Extract the [X, Y] coordinate from the center of the cell holding the provided text.  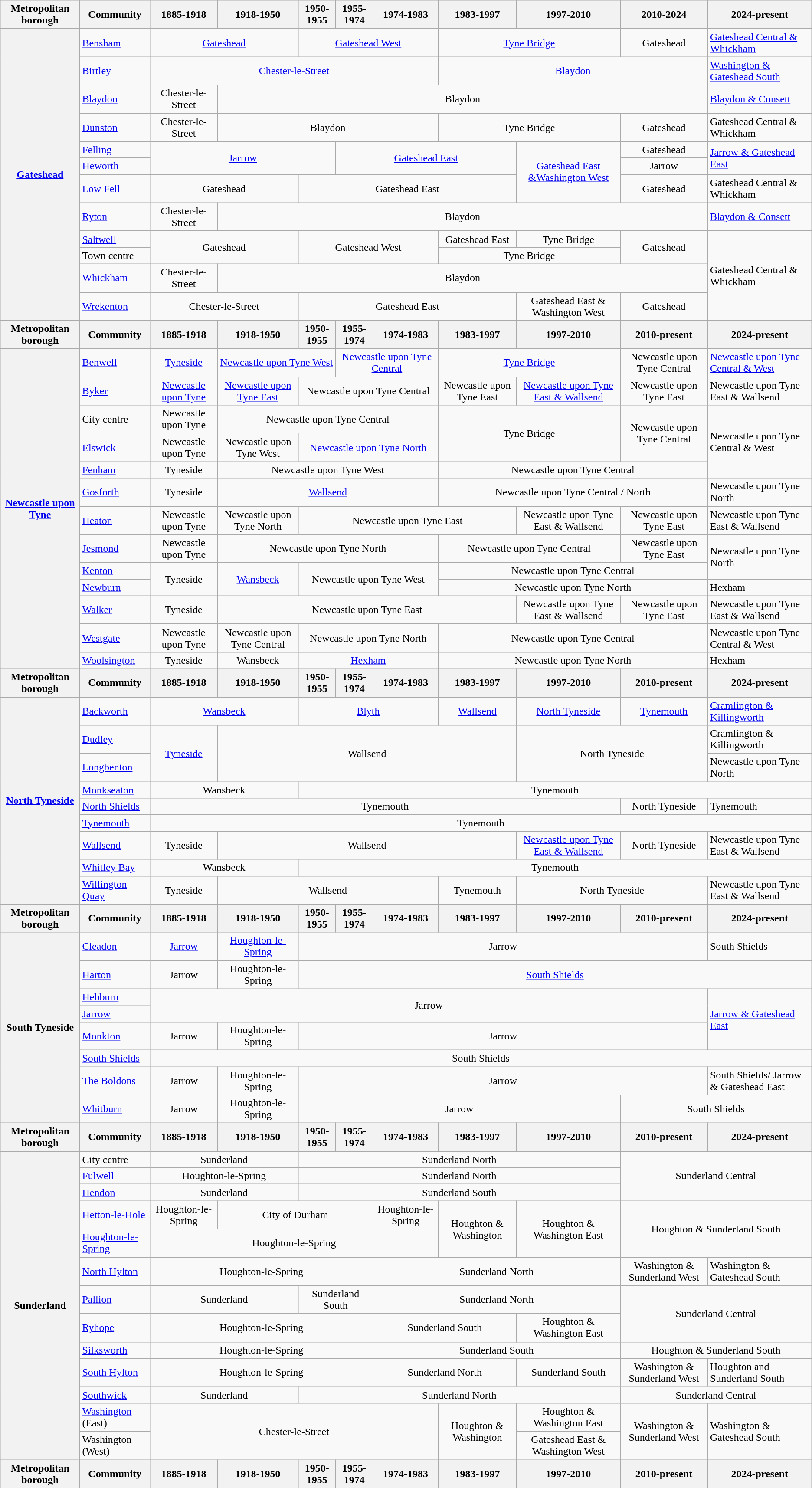
Ryhope [115, 1327]
Kenton [115, 571]
Newcastle upon Tyne Central / North [573, 492]
Ryton [115, 217]
Birtley [115, 71]
Walker [115, 610]
Low Fell [115, 188]
Whitburn [115, 1109]
Felling [115, 150]
Cleadon [115, 947]
Pallion [115, 1300]
North Shields [115, 806]
Jesmond [115, 548]
Longbenton [115, 768]
Monkseaton [115, 790]
Southwick [115, 1395]
The Boldons [115, 1080]
City of Durham [295, 1215]
Heaton [115, 521]
2010-2024 [664, 15]
Benwell [115, 363]
Washington (East) [115, 1417]
Backworth [115, 711]
Bensham [115, 43]
Silksworth [115, 1350]
Washington (West) [115, 1445]
Harton [115, 974]
Wrekenton [115, 306]
Dudley [115, 739]
Westgate [115, 638]
Whickham [115, 278]
Fenham [115, 470]
Houghton and Sunderland South [760, 1373]
Woolsington [115, 660]
Fulwell [115, 1176]
Town centre [115, 256]
Saltwell [115, 239]
South Shields/ Jarrow & Gateshead East [760, 1080]
Heworth [115, 166]
Whitley Bay [115, 868]
South Hylton [115, 1373]
Blyth [368, 711]
Willington Quay [115, 890]
Newburn [115, 587]
Elswick [115, 448]
Hebburn [115, 997]
Hendon [115, 1193]
Hetton-le-Hole [115, 1215]
Dunston [115, 128]
Monkton [115, 1036]
North Hylton [115, 1271]
Gateshead East &Washington West [568, 172]
Gosforth [115, 492]
Byker [115, 391]
South Tyneside [40, 1028]
